Find where the given text appears and provide that cell's center as (x, y) coordinate. 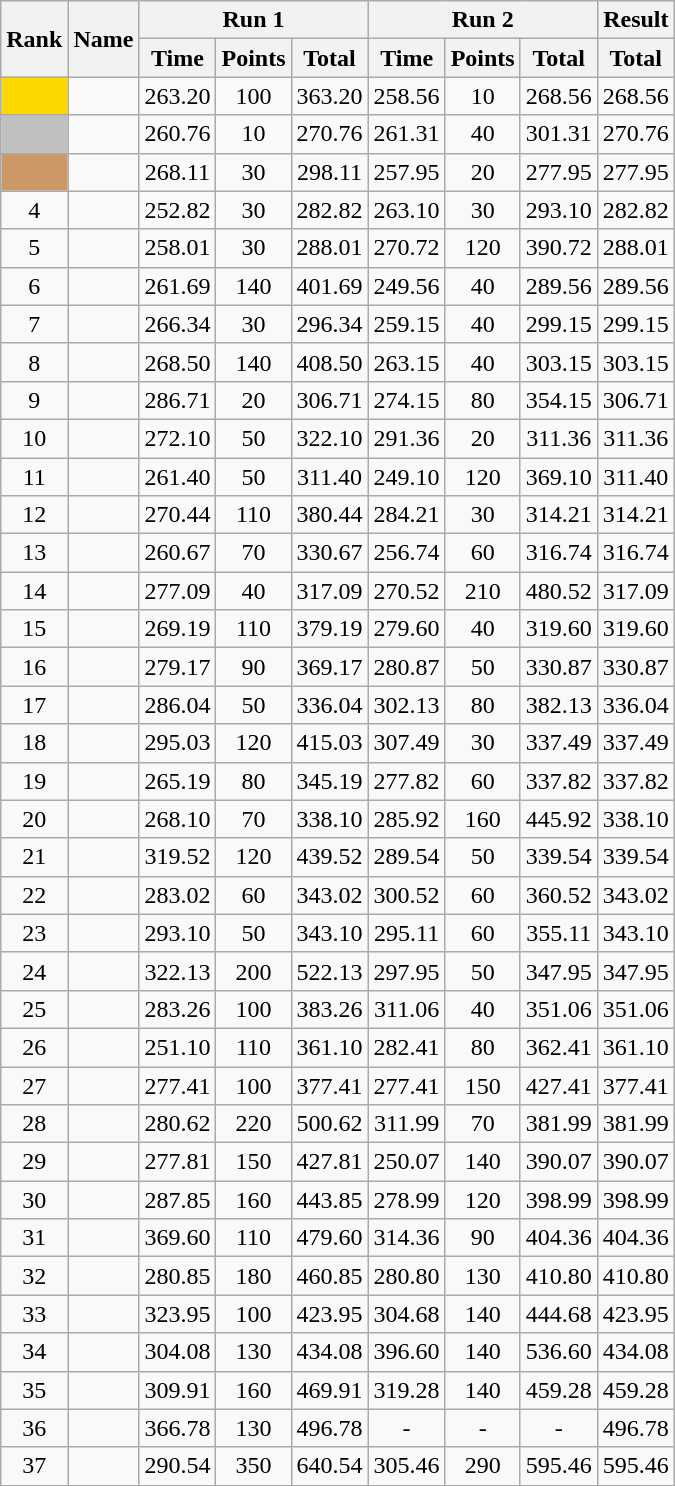
250.07 (406, 1162)
268.10 (178, 819)
270.52 (406, 591)
286.04 (178, 705)
408.50 (330, 362)
469.91 (330, 1390)
210 (482, 591)
220 (254, 1124)
285.92 (406, 819)
32 (34, 1276)
479.60 (330, 1238)
287.85 (178, 1200)
19 (34, 781)
307.49 (406, 743)
277.82 (406, 781)
382.13 (558, 705)
265.19 (178, 781)
259.15 (406, 324)
311.06 (406, 1009)
401.69 (330, 286)
24 (34, 971)
25 (34, 1009)
383.26 (330, 1009)
27 (34, 1085)
180 (254, 1276)
284.21 (406, 515)
263.20 (178, 96)
460.85 (330, 1276)
28 (34, 1124)
249.56 (406, 286)
278.99 (406, 1200)
Rank (34, 39)
17 (34, 705)
311.99 (406, 1124)
270.72 (406, 248)
261.69 (178, 286)
34 (34, 1352)
4 (34, 210)
270.44 (178, 515)
362.41 (558, 1047)
249.10 (406, 477)
263.10 (406, 210)
12 (34, 515)
322.13 (178, 971)
33 (34, 1314)
369.17 (330, 667)
323.95 (178, 1314)
9 (34, 400)
298.11 (330, 172)
13 (34, 553)
252.82 (178, 210)
251.10 (178, 1047)
5 (34, 248)
319.52 (178, 857)
200 (254, 971)
297.95 (406, 971)
Name (104, 39)
350 (254, 1466)
36 (34, 1428)
354.15 (558, 400)
18 (34, 743)
355.11 (558, 933)
258.56 (406, 96)
427.81 (330, 1162)
396.60 (406, 1352)
29 (34, 1162)
274.15 (406, 400)
37 (34, 1466)
444.68 (558, 1314)
443.85 (330, 1200)
283.26 (178, 1009)
345.19 (330, 781)
280.80 (406, 1276)
289.54 (406, 857)
366.78 (178, 1428)
268.11 (178, 172)
279.60 (406, 629)
283.02 (178, 895)
480.52 (558, 591)
268.50 (178, 362)
302.13 (406, 705)
272.10 (178, 438)
282.41 (406, 1047)
260.76 (178, 134)
304.68 (406, 1314)
31 (34, 1238)
Result (636, 20)
322.10 (330, 438)
330.67 (330, 553)
35 (34, 1390)
280.85 (178, 1276)
280.87 (406, 667)
269.19 (178, 629)
26 (34, 1047)
16 (34, 667)
11 (34, 477)
363.20 (330, 96)
15 (34, 629)
439.52 (330, 857)
261.31 (406, 134)
22 (34, 895)
300.52 (406, 895)
256.74 (406, 553)
640.54 (330, 1466)
258.01 (178, 248)
369.10 (558, 477)
445.92 (558, 819)
295.11 (406, 933)
304.08 (178, 1352)
260.67 (178, 553)
257.95 (406, 172)
536.60 (558, 1352)
Run 2 (482, 20)
7 (34, 324)
360.52 (558, 895)
263.15 (406, 362)
290 (482, 1466)
390.72 (558, 248)
295.03 (178, 743)
290.54 (178, 1466)
380.44 (330, 515)
23 (34, 933)
296.34 (330, 324)
379.19 (330, 629)
277.09 (178, 591)
280.62 (178, 1124)
291.36 (406, 438)
500.62 (330, 1124)
Run 1 (254, 20)
277.81 (178, 1162)
309.91 (178, 1390)
279.17 (178, 667)
286.71 (178, 400)
522.13 (330, 971)
21 (34, 857)
261.40 (178, 477)
369.60 (178, 1238)
8 (34, 362)
14 (34, 591)
427.41 (558, 1085)
301.31 (558, 134)
6 (34, 286)
319.28 (406, 1390)
415.03 (330, 743)
314.36 (406, 1238)
266.34 (178, 324)
305.46 (406, 1466)
